Find where the given text appears and provide that cell's center as [x, y] coordinate. 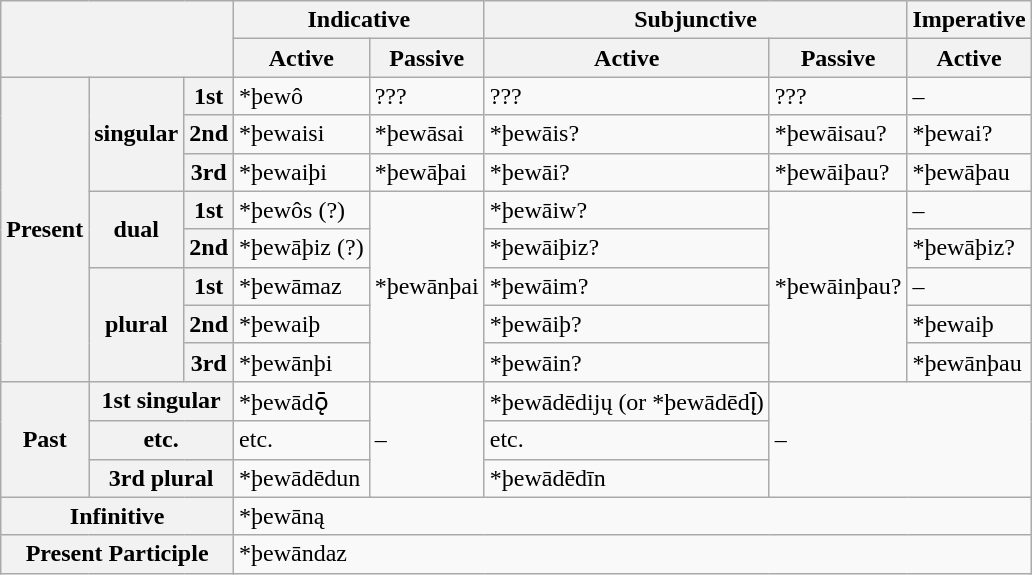
*þewāisau? [838, 134]
*þewô [302, 96]
*þewāiþau? [838, 172]
*þewānþi [302, 362]
Subjunctive [696, 20]
*þewāþai [426, 172]
*þewāinþau? [838, 286]
plural [136, 324]
*þewādēdijų (or *þewādēdį̄) [626, 401]
*þewāmaz [302, 286]
*þewādēdīn [626, 478]
*þewāin? [626, 362]
*þewāiþiz? [626, 248]
*þewāþau [969, 172]
*þewānþau [969, 362]
*þewôs (?) [302, 210]
*þewāną [633, 516]
Past [45, 439]
*þewāi? [626, 172]
*þewāþiz (?) [302, 248]
Present [45, 229]
Present Participle [118, 554]
1st singular [162, 401]
Indicative [360, 20]
dual [136, 229]
Infinitive [118, 516]
singular [136, 134]
3rd plural [162, 478]
*þewaisi [302, 134]
*þewāiw? [626, 210]
*þewāþiz? [969, 248]
*þewādǭ [302, 401]
*þewādēdun [302, 478]
*þewāiþ? [626, 324]
*þewānþai [426, 286]
*þewaiþi [302, 172]
*þewāim? [626, 286]
*þewai? [969, 134]
Imperative [969, 20]
*þewāndaz [633, 554]
*þewāsai [426, 134]
*þewāis? [626, 134]
